From the cell containing the given text, extract its center point as [x, y] coordinate. 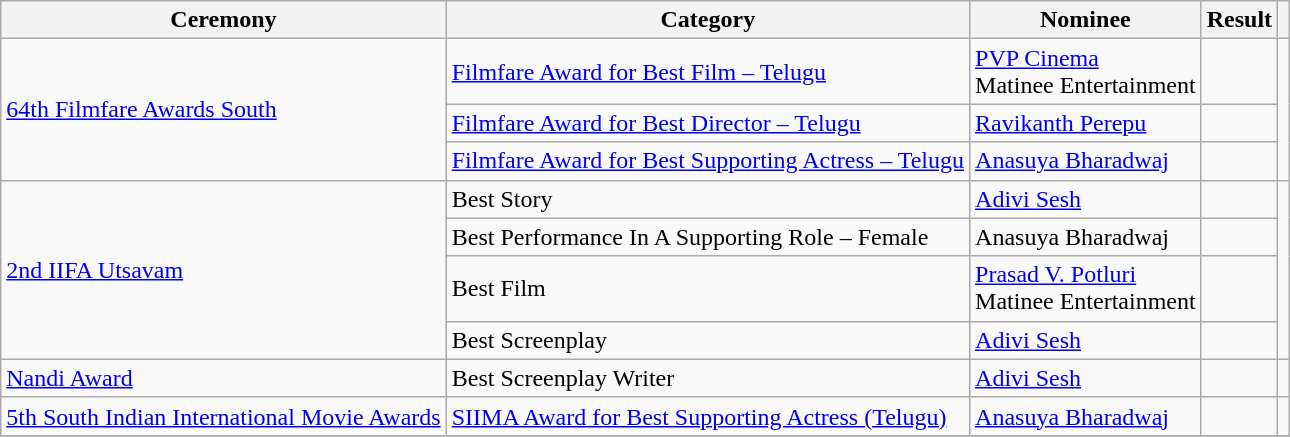
Best Screenplay Writer [708, 378]
Best Performance In A Supporting Role – Female [708, 237]
Nandi Award [224, 378]
Result [1239, 20]
2nd IIFA Utsavam [224, 270]
Best Film [708, 288]
SIIMA Award for Best Supporting Actress (Telugu) [708, 416]
PVP CinemaMatinee Entertainment [1086, 72]
Best Screenplay [708, 340]
Ceremony [224, 20]
Ravikanth Perepu [1086, 123]
Filmfare Award for Best Film – Telugu [708, 72]
64th Filmfare Awards South [224, 110]
Category [708, 20]
Nominee [1086, 20]
5th South Indian International Movie Awards [224, 416]
Filmfare Award for Best Director – Telugu [708, 123]
Filmfare Award for Best Supporting Actress – Telugu [708, 161]
Prasad V. PotluriMatinee Entertainment [1086, 288]
Best Story [708, 199]
